Find where the given text appears and provide that cell's center as (x, y) coordinate. 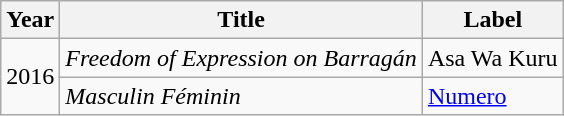
Freedom of Expression on Barragán (242, 58)
Numero (492, 96)
Masculin Féminin (242, 96)
Label (492, 20)
Title (242, 20)
2016 (30, 77)
Asa Wa Kuru (492, 58)
Year (30, 20)
